Capture the cell that displays the provided text and extract its [x, y] central coordinate. 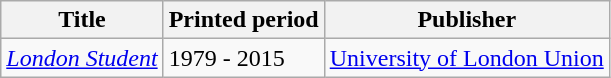
University of London Union [466, 58]
Title [82, 20]
Publisher [466, 20]
1979 - 2015 [244, 58]
Printed period [244, 20]
London Student [82, 58]
